Return (X, Y) of the center of cell containing provided text 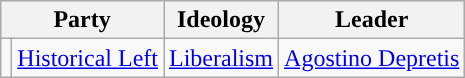
Liberalism (222, 58)
Historical Left (88, 58)
Leader (372, 20)
Ideology (222, 20)
Party (82, 20)
Agostino Depretis (372, 58)
